Capture the cell that displays the provided text and extract its [X, Y] central coordinate. 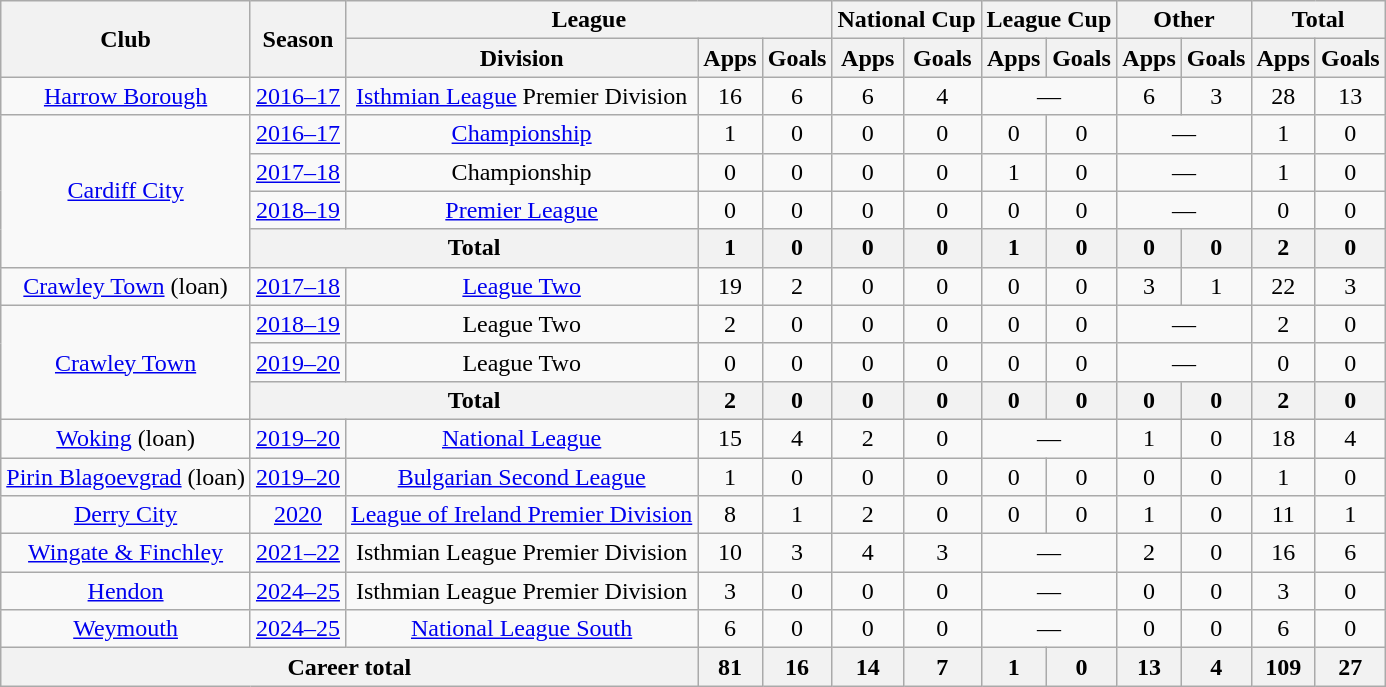
14 [868, 667]
Premier League [521, 210]
Cardiff City [126, 191]
18 [1283, 438]
15 [730, 438]
Woking (loan) [126, 438]
109 [1283, 667]
28 [1283, 96]
Season [298, 39]
Club [126, 39]
Other [1184, 20]
22 [1283, 286]
Hendon [126, 591]
League [588, 20]
Derry City [126, 515]
2020 [298, 515]
Career total [350, 667]
Bulgarian Second League [521, 477]
Weymouth [126, 629]
81 [730, 667]
Harrow Borough [126, 96]
League Cup [1049, 20]
11 [1283, 515]
2021–22 [298, 553]
27 [1350, 667]
National Cup [906, 20]
Pirin Blagoevgrad (loan) [126, 477]
8 [730, 515]
National League South [521, 629]
League of Ireland Premier Division [521, 515]
10 [730, 553]
Wingate & Finchley [126, 553]
Crawley Town (loan) [126, 286]
National League [521, 438]
Division [521, 58]
Crawley Town [126, 362]
19 [730, 286]
7 [943, 667]
